For the text-containing cell, return its midpoint in [x, y] coordinate format. 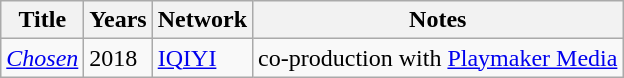
Years [118, 20]
Title [42, 20]
co-production with Playmaker Media [438, 58]
2018 [118, 58]
Chosen [42, 58]
Network [202, 20]
IQIYI [202, 58]
Notes [438, 20]
